Provide the [X, Y] coordinate of the cell's center where the given text is located.  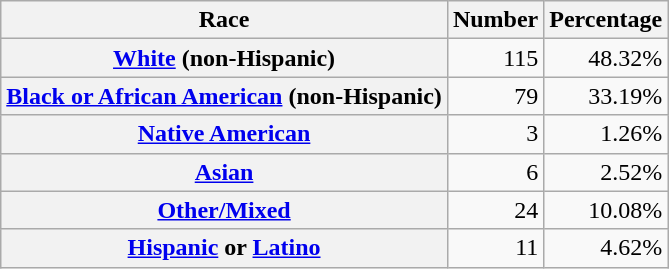
1.26% [606, 134]
2.52% [606, 172]
Number [495, 20]
10.08% [606, 210]
4.62% [606, 248]
Native American [224, 134]
Asian [224, 172]
11 [495, 248]
33.19% [606, 96]
79 [495, 96]
24 [495, 210]
White (non-Hispanic) [224, 58]
3 [495, 134]
Black or African American (non-Hispanic) [224, 96]
Race [224, 20]
Hispanic or Latino [224, 248]
Percentage [606, 20]
Other/Mixed [224, 210]
48.32% [606, 58]
6 [495, 172]
115 [495, 58]
